Scan for the cell matching the given text and deliver its (X, Y) coordinate at center. 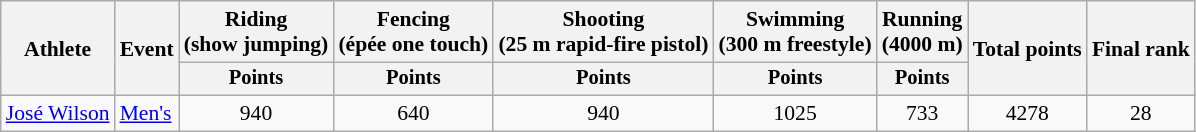
José Wilson (58, 114)
Final rank (1141, 48)
Fencing(épée one touch) (413, 32)
733 (922, 114)
Swimming(300 m freestyle) (796, 32)
Running(4000 m) (922, 32)
Total points (1028, 48)
Event (147, 48)
4278 (1028, 114)
28 (1141, 114)
1025 (796, 114)
Athlete (58, 48)
Men's (147, 114)
Shooting(25 m rapid-fire pistol) (603, 32)
640 (413, 114)
Riding(show jumping) (256, 32)
